Pinpoint the cell where the given text exists, returning its (X, Y) midpoint coordinate. 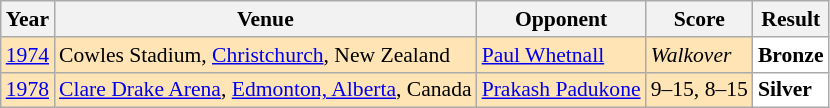
Year (28, 19)
Opponent (562, 19)
Paul Whetnall (562, 55)
1978 (28, 90)
Prakash Padukone (562, 90)
Silver (791, 90)
Walkover (700, 55)
Score (700, 19)
Bronze (791, 55)
Venue (266, 19)
9–15, 8–15 (700, 90)
Result (791, 19)
Clare Drake Arena, Edmonton, Alberta, Canada (266, 90)
Cowles Stadium, Christchurch, New Zealand (266, 55)
1974 (28, 55)
